Find where the given text appears and provide that cell's center as (X, Y) coordinate. 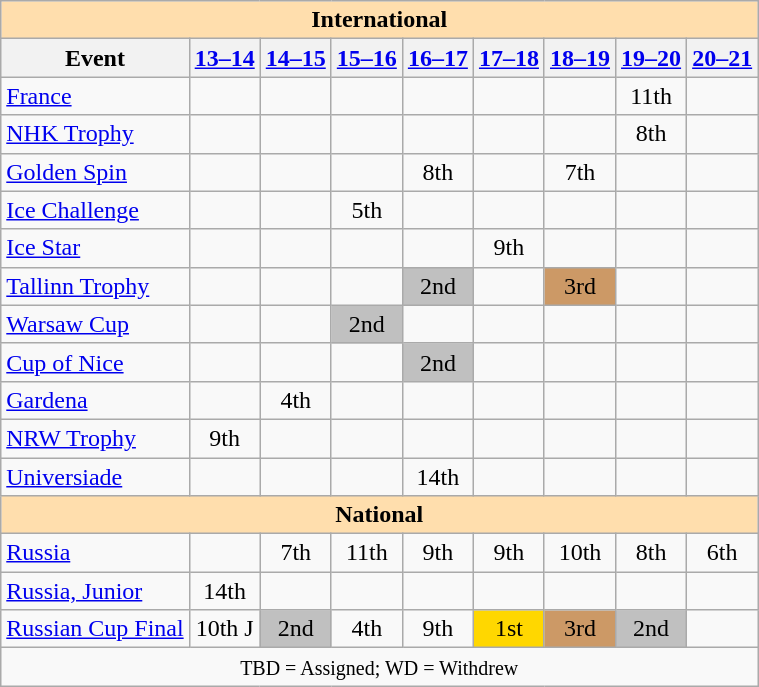
Ice Challenge (95, 210)
Cup of Nice (95, 362)
France (95, 96)
TBD = Assigned; WD = Withdrew (380, 667)
10th (580, 553)
Golden Spin (95, 172)
14–15 (296, 58)
20–21 (722, 58)
16–17 (438, 58)
Russian Cup Final (95, 629)
NRW Trophy (95, 438)
5th (366, 210)
18–19 (580, 58)
15–16 (366, 58)
Russia, Junior (95, 591)
Tallinn Trophy (95, 286)
19–20 (652, 58)
Ice Star (95, 248)
Warsaw Cup (95, 324)
International (380, 20)
Gardena (95, 400)
NHK Trophy (95, 134)
Russia (95, 553)
Universiade (95, 477)
Event (95, 58)
1st (508, 629)
13–14 (224, 58)
National (380, 515)
6th (722, 553)
17–18 (508, 58)
10th J (224, 629)
